Search for the cell housing the specified text and yield its (x, y) center coordinate. 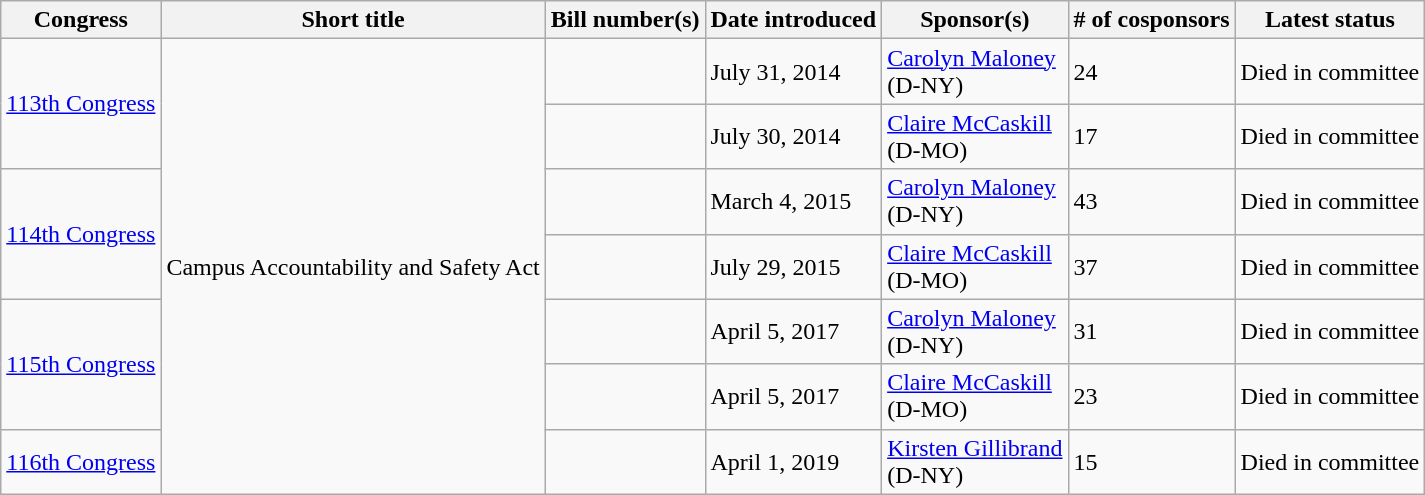
31 (1152, 332)
Kirsten Gillibrand(D-NY) (975, 462)
Bill number(s) (625, 20)
Latest status (1330, 20)
Campus Accountability and Safety Act (353, 266)
115th Congress (81, 364)
Sponsor(s) (975, 20)
Congress (81, 20)
17 (1152, 136)
113th Congress (81, 104)
37 (1152, 266)
July 31, 2014 (794, 72)
Short title (353, 20)
July 29, 2015 (794, 266)
July 30, 2014 (794, 136)
15 (1152, 462)
April 1, 2019 (794, 462)
116th Congress (81, 462)
43 (1152, 202)
23 (1152, 396)
114th Congress (81, 234)
# of cosponsors (1152, 20)
Date introduced (794, 20)
24 (1152, 72)
March 4, 2015 (794, 202)
